From the cell containing the given text, extract its center point as [x, y] coordinate. 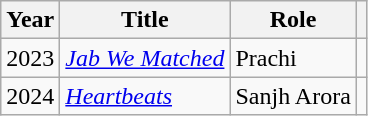
Sanjh Arora [293, 96]
2024 [30, 96]
Heartbeats [145, 96]
Prachi [293, 58]
Jab We Matched [145, 58]
Year [30, 20]
Title [145, 20]
Role [293, 20]
2023 [30, 58]
